For the text-containing cell, return its midpoint in (x, y) coordinate format. 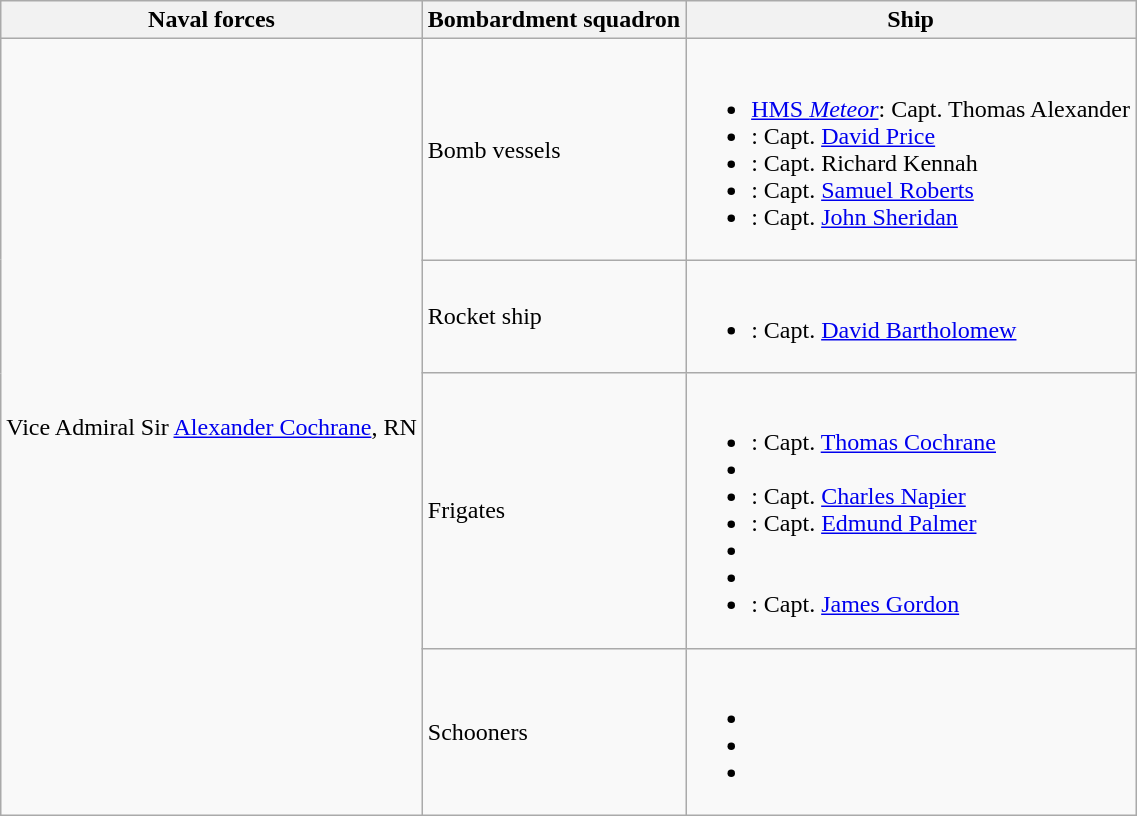
Naval forces (212, 20)
Rocket ship (554, 316)
Vice Admiral Sir Alexander Cochrane, RN (212, 427)
Bombardment squadron (554, 20)
Ship (911, 20)
: Capt. Thomas Cochrane: Capt. Charles Napier: Capt. Edmund Palmer: Capt. James Gordon (911, 510)
Schooners (554, 732)
Bomb vessels (554, 150)
Frigates (554, 510)
: Capt. David Bartholomew (911, 316)
HMS Meteor: Capt. Thomas Alexander: Capt. David Price: Capt. Richard Kennah: Capt. Samuel Roberts: Capt. John Sheridan (911, 150)
